Extract the [X, Y] coordinate from the center of the cell holding the provided text.  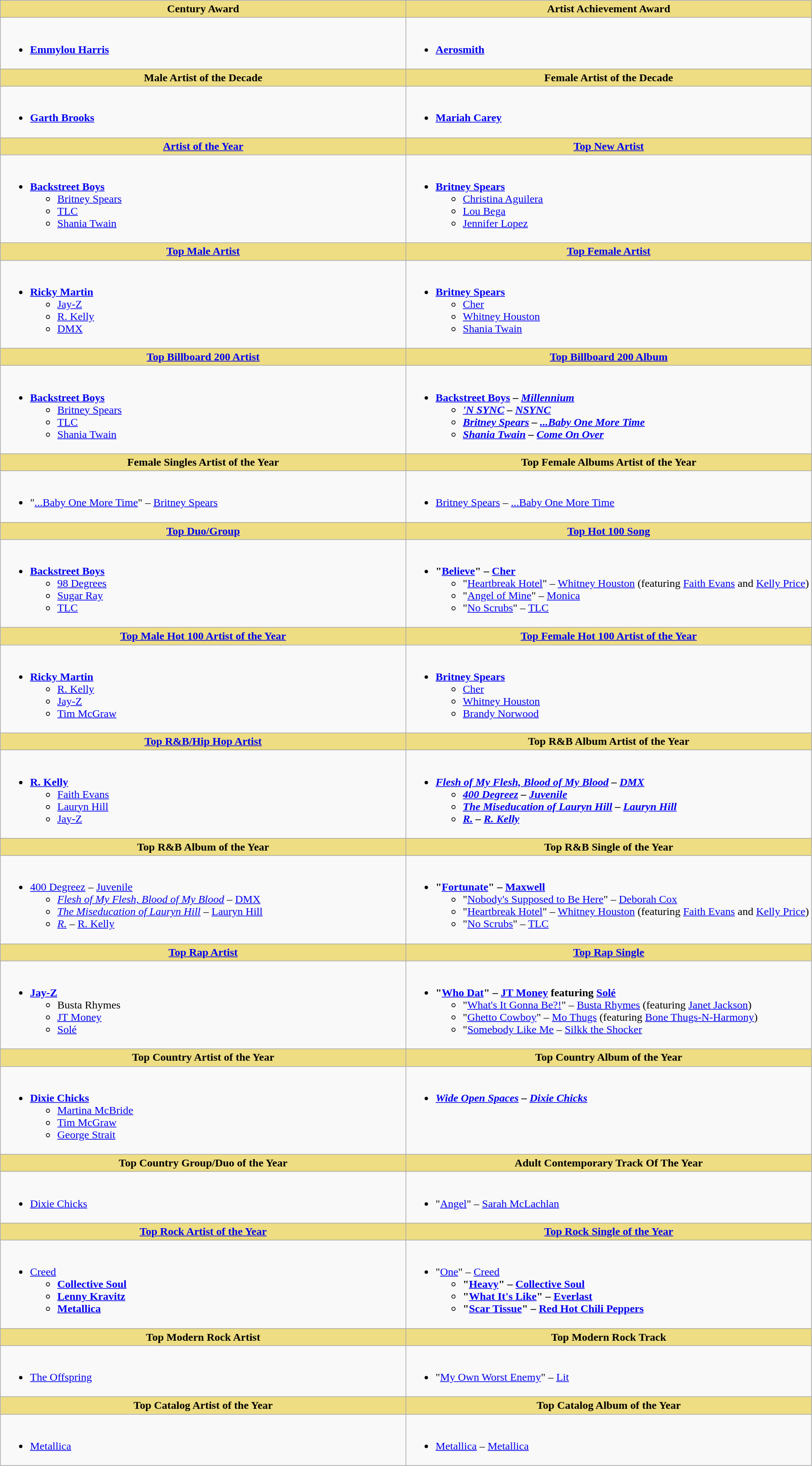
Artist of the Year [203, 146]
The Offspring [203, 1372]
Top R&B/Hip Hop Artist [203, 742]
Ricky MartinJay-ZR. KellyDMX [203, 304]
Wide Open Spaces – Dixie Chicks [609, 1110]
Top New Artist [609, 146]
Ricky MartinR. KellyJay-ZTim McGraw [203, 689]
400 Degreez – JuvenileFlesh of My Flesh, Blood of My Blood – DMXThe Miseducation of Lauryn Hill – Lauryn HillR. – R. Kelly [203, 900]
Top Catalog Album of the Year [609, 1406]
"...Baby One More Time" – Britney Spears [203, 497]
Top Rap Single [609, 952]
Top Male Artist [203, 251]
Dixie Chicks [203, 1197]
"One" – Creed"Heavy" – Collective Soul"What It's Like" – Everlast"Scar Tissue" – Red Hot Chili Peppers [609, 1284]
Top Country Album of the Year [609, 1058]
Britney SpearsCherWhitney HoustonBrandy Norwood [609, 689]
Dixie ChicksMartina McBrideTim McGrawGeorge Strait [203, 1110]
CreedCollective SoulLenny KravitzMetallica [203, 1284]
Top Rap Artist [203, 952]
Top Country Group/Duo of the Year [203, 1163]
Top Catalog Artist of the Year [203, 1406]
Backstreet Boys98 DegreesSugar RayTLC [203, 584]
Garth Brooks [203, 112]
Metallica [203, 1440]
Top Male Hot 100 Artist of the Year [203, 636]
Female Singles Artist of the Year [203, 462]
Backstreet Boys – Millennium'N SYNC – NSYNCBritney Spears – ...Baby One More TimeShania Twain – Come On Over [609, 409]
Top Duo/Group [203, 531]
Top Country Artist of the Year [203, 1058]
Britney SpearsCherWhitney HoustonShania Twain [609, 304]
Top Hot 100 Song [609, 531]
Artist Achievement Award [609, 9]
Male Artist of the Decade [203, 78]
Top R&B Album of the Year [203, 847]
"My Own Worst Enemy" – Lit [609, 1372]
"Believe" – Cher"Heartbreak Hotel" – Whitney Houston (featuring Faith Evans and Kelly Price)"Angel of Mine" – Monica"No Scrubs" – TLC [609, 584]
Metallica – Metallica [609, 1440]
Top R&B Single of the Year [609, 847]
Mariah Carey [609, 112]
Top Female Artist [609, 251]
Top Female Hot 100 Artist of the Year [609, 636]
Female Artist of the Decade [609, 78]
R. KellyFaith EvansLauryn HillJay-Z [203, 794]
Top Modern Rock Artist [203, 1337]
"Angel" – Sarah McLachlan [609, 1197]
Jay-ZBusta RhymesJT MoneySolé [203, 1005]
Top Modern Rock Track [609, 1337]
Top Billboard 200 Album [609, 357]
Top Rock Single of the Year [609, 1231]
Century Award [203, 9]
Aerosmith [609, 44]
Emmylou Harris [203, 44]
Adult Contemporary Track Of The Year [609, 1163]
Top Female Albums Artist of the Year [609, 462]
Britney SpearsChristina AguileraLou BegaJennifer Lopez [609, 199]
Top Billboard 200 Artist [203, 357]
Britney Spears – ...Baby One More Time [609, 497]
Flesh of My Flesh, Blood of My Blood – DMX400 Degreez – JuvenileThe Miseducation of Lauryn Hill – Lauryn HillR. – R. Kelly [609, 794]
Top R&B Album Artist of the Year [609, 742]
Top Rock Artist of the Year [203, 1231]
